Pinpoint the cell where the given text exists, returning its [X, Y] midpoint coordinate. 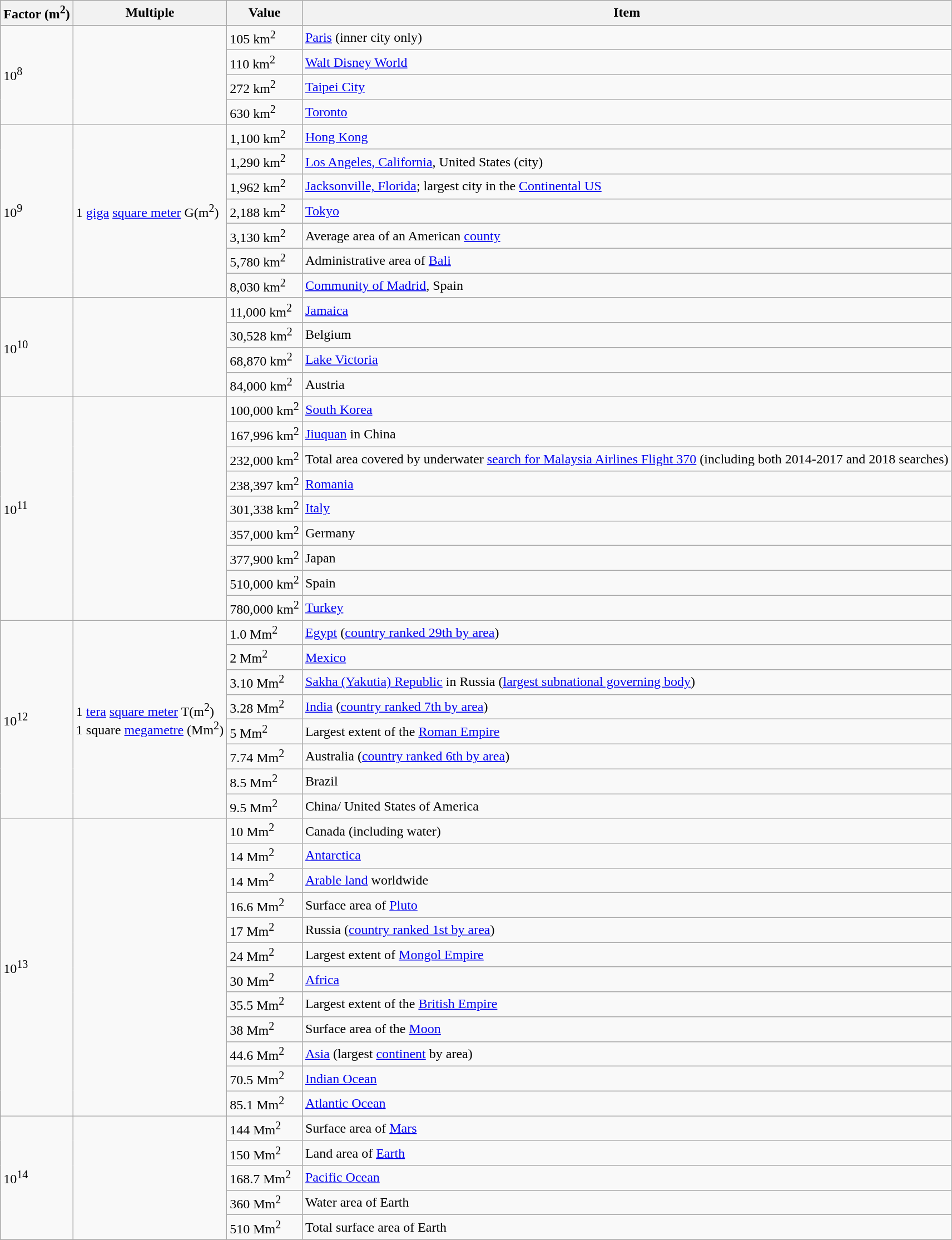
Largest extent of the British Empire [627, 1005]
Spain [627, 583]
9.5 Mm2 [265, 806]
30,528 km2 [265, 335]
3.28 Mm2 [265, 707]
238,397 km2 [265, 484]
Los Angeles, California, United States (city) [627, 161]
84,000 km2 [265, 385]
Africa [627, 979]
100,000 km2 [265, 409]
5,780 km2 [265, 260]
Item [627, 13]
2,188 km2 [265, 211]
1012 [37, 719]
Sakha (Yakutia) Republic in Russia (largest subnational governing body) [627, 682]
Russia (country ranked 1st by area) [627, 930]
Average area of an American county [627, 236]
38 Mm2 [265, 1029]
1 giga square meter G(m2) [150, 211]
Walt Disney World [627, 62]
68,870 km2 [265, 360]
Tokyo [627, 211]
44.6 Mm2 [265, 1054]
Jacksonville, Florida; largest city in the Continental US [627, 187]
Hong Kong [627, 137]
Belgium [627, 335]
Administrative area of Bali [627, 260]
1,100 km2 [265, 137]
24 Mm2 [265, 955]
3.10 Mm2 [265, 682]
Surface area of Pluto [627, 906]
8.5 Mm2 [265, 781]
Canada (including water) [627, 831]
Australia (country ranked 6th by area) [627, 757]
Jiuquan in China [627, 434]
Total surface area of Earth [627, 1227]
Community of Madrid, Spain [627, 286]
Surface area of the Moon [627, 1029]
167,996 km2 [265, 434]
Arable land worldwide [627, 880]
85.1 Mm2 [265, 1104]
Factor (m2) [37, 13]
Toronto [627, 112]
7.74 Mm2 [265, 757]
377,900 km2 [265, 559]
Romania [627, 484]
South Korea [627, 409]
2 Mm2 [265, 658]
Japan [627, 559]
780,000 km2 [265, 607]
Total area covered by underwater search for Malaysia Airlines Flight 370 (including both 2014-2017 and 2018 searches) [627, 460]
1 tera square meter T(m2)1 square megametre (Mm2) [150, 719]
1,290 km2 [265, 161]
144 Mm2 [265, 1128]
168.7 Mm2 [265, 1178]
510 Mm2 [265, 1227]
272 km2 [265, 87]
1014 [37, 1178]
Water area of Earth [627, 1203]
Multiple [150, 13]
360 Mm2 [265, 1203]
105 km2 [265, 38]
Land area of Earth [627, 1153]
108 [37, 75]
70.5 Mm2 [265, 1079]
Value [265, 13]
3,130 km2 [265, 236]
India (country ranked 7th by area) [627, 707]
11,000 km2 [265, 310]
109 [37, 211]
China/ United States of America [627, 806]
35.5 Mm2 [265, 1005]
Jamaica [627, 310]
1010 [37, 347]
Largest extent of the Roman Empire [627, 732]
17 Mm2 [265, 930]
Largest extent of Mongol Empire [627, 955]
232,000 km2 [265, 460]
Atlantic Ocean [627, 1104]
1011 [37, 508]
Egypt (country ranked 29th by area) [627, 633]
110 km2 [265, 62]
Brazil [627, 781]
Indian Ocean [627, 1079]
1,962 km2 [265, 187]
10 Mm2 [265, 831]
Germany [627, 533]
510,000 km2 [265, 583]
1.0 Mm2 [265, 633]
Lake Victoria [627, 360]
Antarctica [627, 856]
301,338 km2 [265, 508]
Turkey [627, 607]
150 Mm2 [265, 1153]
30 Mm2 [265, 979]
Paris (inner city only) [627, 38]
Taipei City [627, 87]
Pacific Ocean [627, 1178]
5 Mm2 [265, 732]
630 km2 [265, 112]
Surface area of Mars [627, 1128]
Asia (largest continent by area) [627, 1054]
Italy [627, 508]
16.6 Mm2 [265, 906]
8,030 km2 [265, 286]
1013 [37, 967]
Austria [627, 385]
Mexico [627, 658]
357,000 km2 [265, 533]
